Return (X, Y) of the center of cell containing provided text 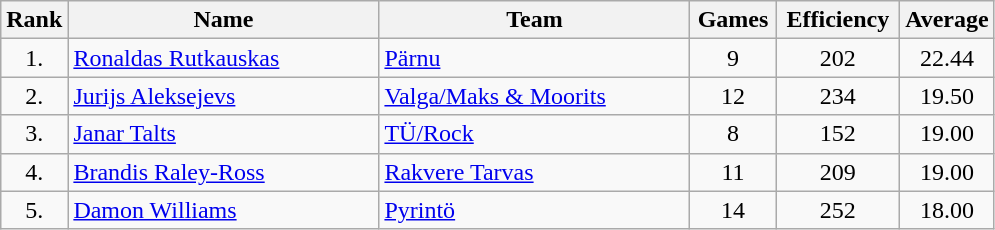
202 (838, 58)
Rank (34, 20)
Efficiency (838, 20)
12 (733, 96)
2. (34, 96)
19.50 (948, 96)
Damon Williams (224, 210)
Pärnu (534, 58)
Team (534, 20)
Average (948, 20)
9 (733, 58)
Brandis Raley-Ross (224, 172)
Ronaldas Rutkauskas (224, 58)
Janar Talts (224, 134)
1. (34, 58)
Valga/Maks & Moorits (534, 96)
4. (34, 172)
3. (34, 134)
152 (838, 134)
Name (224, 20)
18.00 (948, 210)
11 (733, 172)
234 (838, 96)
Rakvere Tarvas (534, 172)
Games (733, 20)
252 (838, 210)
22.44 (948, 58)
5. (34, 210)
14 (733, 210)
Pyrintö (534, 210)
Jurijs Aleksejevs (224, 96)
8 (733, 134)
TÜ/Rock (534, 134)
209 (838, 172)
